Search for the cell housing the specified text and yield its [X, Y] center coordinate. 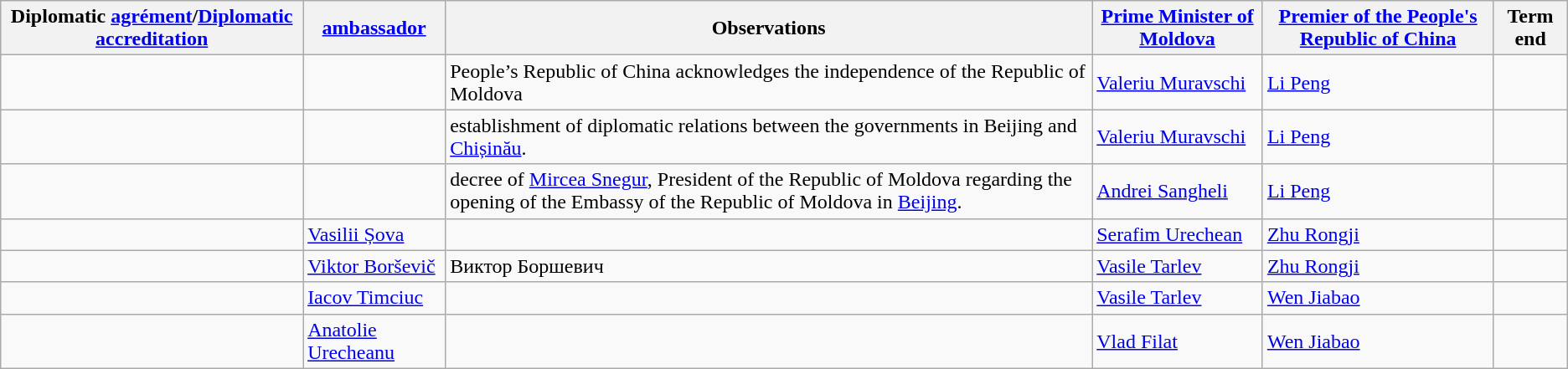
Serafim Urechean [1178, 234]
Vlad Filat [1178, 341]
Observations [769, 28]
establishment of diplomatic relations between the governments in Beijing and Chișinău. [769, 137]
Diplomatic agrément/Diplomatic accreditation [152, 28]
decree of Mircea Snegur, President of the Republic of Moldova regarding the opening of the Embassy of the Republic of Moldova in Beijing. [769, 191]
Term end [1530, 28]
Premier of the People's Republic of China [1378, 28]
Виктор Боршевич [769, 266]
Vasilii Șova [374, 234]
Anatolie Urecheanu [374, 341]
Iacov Timciuc [374, 298]
Andrei Sangheli [1178, 191]
Viktor Borševič [374, 266]
ambassador [374, 28]
People’s Republic of China acknowledges the independence of the Republic of Moldova [769, 82]
Prime Minister of Moldova [1178, 28]
